Capture the cell that displays the provided text and extract its [x, y] central coordinate. 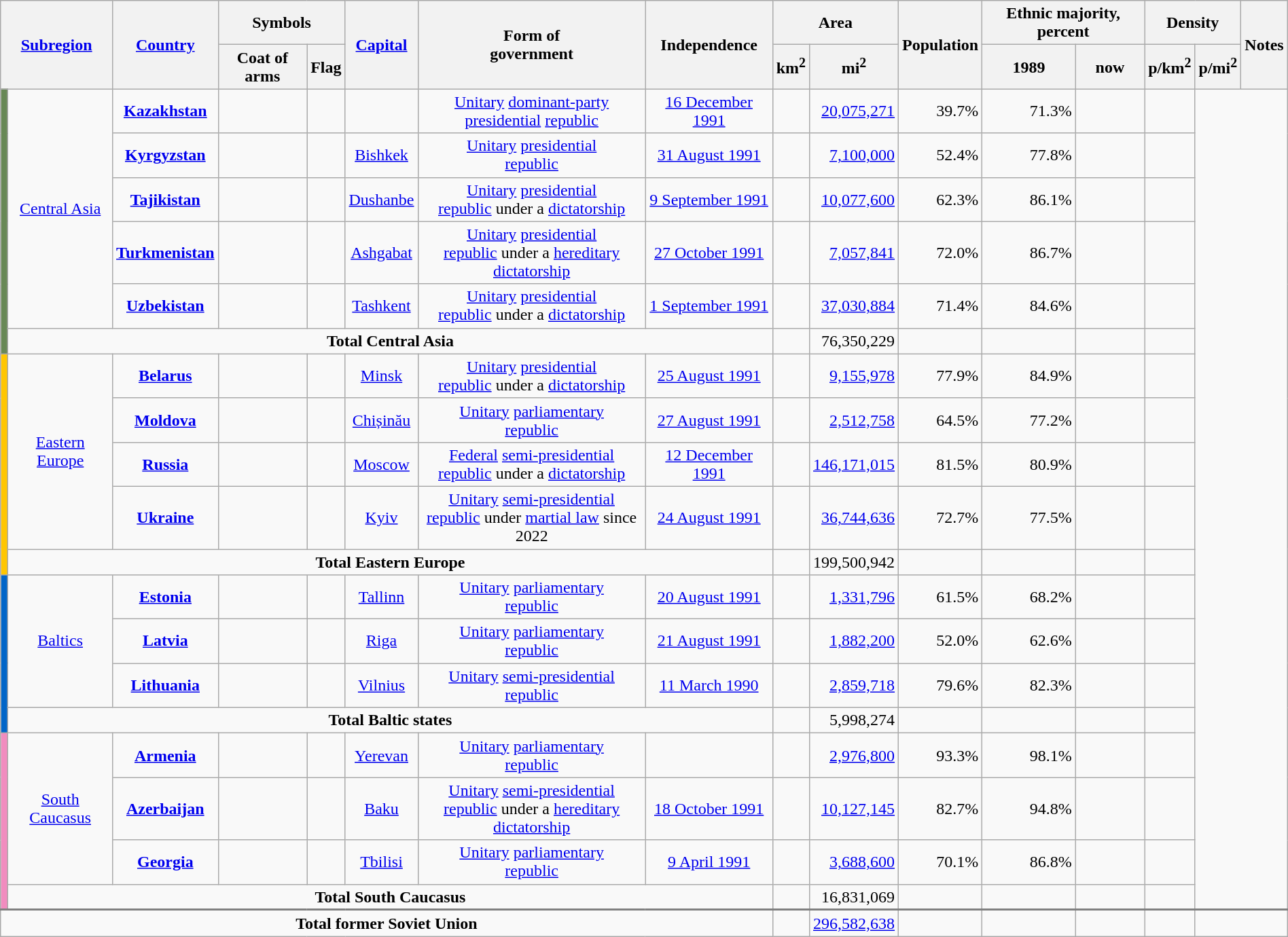
11 March 1990 [709, 686]
Symbols [281, 23]
now [1110, 67]
Independence [709, 45]
South Caucasus [60, 809]
Belarus [166, 376]
Tajikistan [166, 200]
81.5% [940, 464]
86.8% [1029, 862]
76,350,229 [855, 341]
7,100,000 [855, 155]
77.9% [940, 376]
Population [940, 45]
146,171,015 [855, 464]
Total former Soviet Union [387, 923]
Ukraine [166, 517]
Georgia [166, 862]
Central Asia [60, 208]
Baltics [60, 641]
Kyrgyzstan [166, 155]
199,500,942 [855, 562]
Russia [166, 464]
Baku [382, 809]
Tashkent [382, 306]
1,882,200 [855, 641]
9 April 1991 [709, 862]
Azerbaijan [166, 809]
Total South Caucasus [390, 897]
Unitary dominant-partypresidential republic [531, 111]
p/mi2 [1218, 67]
12 December 1991 [709, 464]
296,582,638 [855, 923]
Country [166, 45]
Unitary presidentialrepublic [531, 155]
Latvia [166, 641]
Notes [1264, 45]
Uzbekistan [166, 306]
82.7% [940, 809]
Total Baltic states [390, 720]
70.1% [940, 862]
62.6% [1029, 641]
52.4% [940, 155]
79.6% [940, 686]
2,512,758 [855, 420]
77.2% [1029, 420]
Chișinău [382, 420]
94.8% [1029, 809]
93.3% [940, 755]
Tallinn [382, 598]
9 September 1991 [709, 200]
Moldova [166, 420]
Turkmenistan [166, 253]
77.5% [1029, 517]
5,998,274 [855, 720]
Form ofgovernment [531, 45]
62.3% [940, 200]
Tbilisi [382, 862]
27 October 1991 [709, 253]
Federal semi-presidentialrepublic under a dictatorship [531, 464]
52.0% [940, 641]
Riga [382, 641]
Area [836, 23]
9,155,978 [855, 376]
Unitary presidentialrepublic under a hereditarydictatorship [531, 253]
18 October 1991 [709, 809]
Vilnius [382, 686]
25 August 1991 [709, 376]
37,030,884 [855, 306]
77.8% [1029, 155]
64.5% [940, 420]
Unitary semi-presidentialrepublic under a hereditarydictatorship [531, 809]
68.2% [1029, 598]
Kazakhstan [166, 111]
p/km2 [1170, 67]
Unitary semi-presidentialrepublic under martial law since 2022 [531, 517]
Density [1193, 23]
Subregion [57, 45]
80.9% [1029, 464]
16,831,069 [855, 897]
Bishkek [382, 155]
71.3% [1029, 111]
24 August 1991 [709, 517]
86.7% [1029, 253]
3,688,600 [855, 862]
Coat of arms [262, 67]
1989 [1029, 67]
21 August 1991 [709, 641]
Total Eastern Europe [390, 562]
Unitary semi-presidentialrepublic [531, 686]
Dushanbe [382, 200]
Moscow [382, 464]
km2 [791, 67]
Ashgabat [382, 253]
20 August 1991 [709, 598]
mi2 [855, 67]
1,331,796 [855, 598]
72.7% [940, 517]
Kyiv [382, 517]
72.0% [940, 253]
27 August 1991 [709, 420]
Capital [382, 45]
2,976,800 [855, 755]
Minsk [382, 376]
Lithuania [166, 686]
82.3% [1029, 686]
84.9% [1029, 376]
1 September 1991 [709, 306]
7,057,841 [855, 253]
16 December 1991 [709, 111]
98.1% [1029, 755]
31 August 1991 [709, 155]
10,127,145 [855, 809]
20,075,271 [855, 111]
84.6% [1029, 306]
Total Central Asia [390, 341]
71.4% [940, 306]
86.1% [1029, 200]
36,744,636 [855, 517]
39.7% [940, 111]
Ethnic majority, percent [1064, 23]
2,859,718 [855, 686]
Yerevan [382, 755]
Eastern Europe [60, 451]
61.5% [940, 598]
Flag [326, 67]
10,077,600 [855, 200]
Estonia [166, 598]
Armenia [166, 755]
